For the text-containing cell, return its midpoint in (x, y) coordinate format. 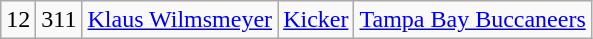
Klaus Wilmsmeyer (180, 20)
311 (59, 20)
Kicker (316, 20)
Tampa Bay Buccaneers (472, 20)
12 (18, 20)
